Scan for the cell matching the given text and deliver its [x, y] coordinate at center. 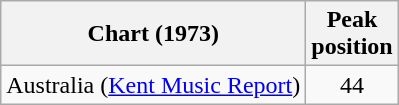
Australia (Kent Music Report) [154, 85]
Peakposition [352, 34]
Chart (1973) [154, 34]
44 [352, 85]
